Capture the cell that displays the provided text and extract its [X, Y] central coordinate. 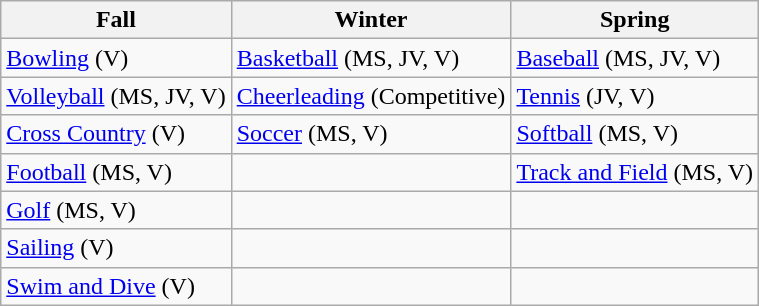
Swim and Dive (V) [116, 286]
Bowling (V) [116, 58]
Volleyball (MS, JV, V) [116, 96]
Basketball (MS, JV, V) [371, 58]
Baseball (MS, JV, V) [635, 58]
Sailing (V) [116, 248]
Cross Country (V) [116, 134]
Cheerleading (Competitive) [371, 96]
Winter [371, 20]
Softball (MS, V) [635, 134]
Tennis (JV, V) [635, 96]
Soccer (MS, V) [371, 134]
Track and Field (MS, V) [635, 172]
Spring [635, 20]
Fall [116, 20]
Football (MS, V) [116, 172]
Golf (MS, V) [116, 210]
